For the text-containing cell, return its midpoint in (x, y) coordinate format. 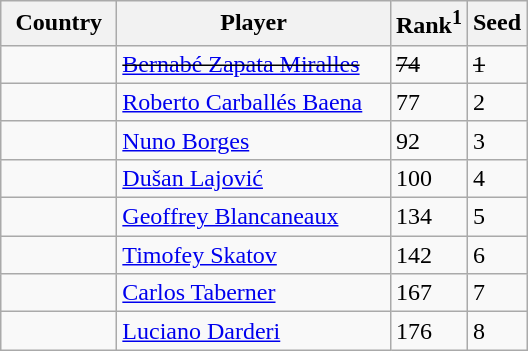
167 (428, 293)
Luciano Darderi (254, 331)
Country (59, 24)
100 (428, 178)
92 (428, 140)
Rank1 (428, 24)
Dušan Lajović (254, 178)
6 (496, 255)
Bernabé Zapata Miralles (254, 64)
Nuno Borges (254, 140)
5 (496, 217)
Roberto Carballés Baena (254, 102)
77 (428, 102)
134 (428, 217)
142 (428, 255)
Carlos Taberner (254, 293)
8 (496, 331)
Geoffrey Blancaneaux (254, 217)
Player (254, 24)
Seed (496, 24)
3 (496, 140)
2 (496, 102)
Timofey Skatov (254, 255)
1 (496, 64)
74 (428, 64)
176 (428, 331)
7 (496, 293)
4 (496, 178)
